Find where the given text appears and provide that cell's center as [X, Y] coordinate. 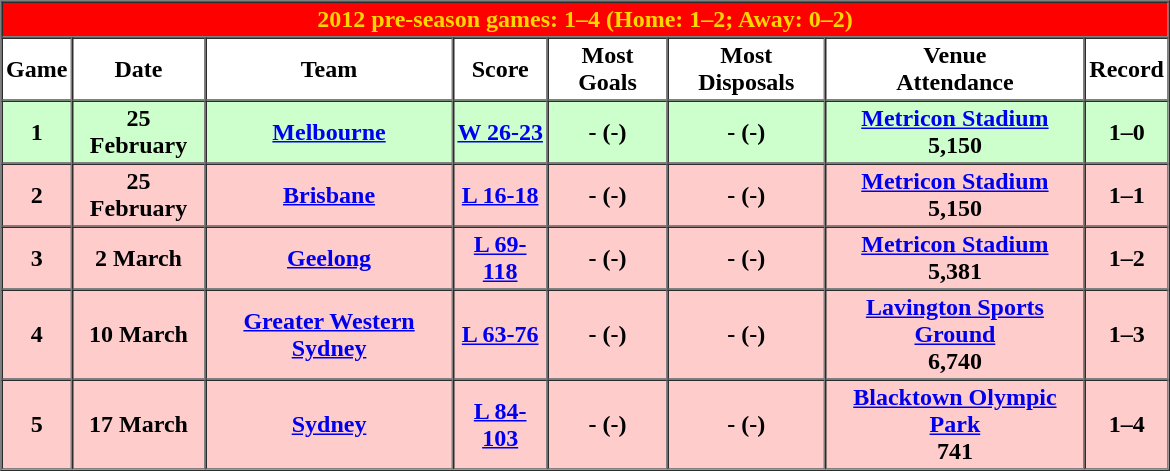
2 March [138, 258]
1–1 [1127, 196]
3 [37, 258]
Geelong [329, 258]
VenueAttendance [955, 70]
1–2 [1127, 258]
Melbourne [329, 132]
L 84-103 [500, 425]
Date [138, 70]
Team [329, 70]
W 26-23 [500, 132]
4 [37, 335]
Most Goals [607, 70]
2 [37, 196]
L 16-18 [500, 196]
Most Disposals [746, 70]
L 69-118 [500, 258]
1–4 [1127, 425]
Score [500, 70]
Lavington Sports Ground6,740 [955, 335]
Blacktown Olympic Park741 [955, 425]
10 March [138, 335]
Greater Western Sydney [329, 335]
Brisbane [329, 196]
1 [37, 132]
Sydney [329, 425]
L 63-76 [500, 335]
17 March [138, 425]
Metricon Stadium5,381 [955, 258]
Record [1127, 70]
Game [37, 70]
2012 pre-season games: 1–4 (Home: 1–2; Away: 0–2) [586, 20]
5 [37, 425]
1–0 [1127, 132]
1–3 [1127, 335]
